Identify which cell holds the provided text, then report its (X, Y) central coordinate. 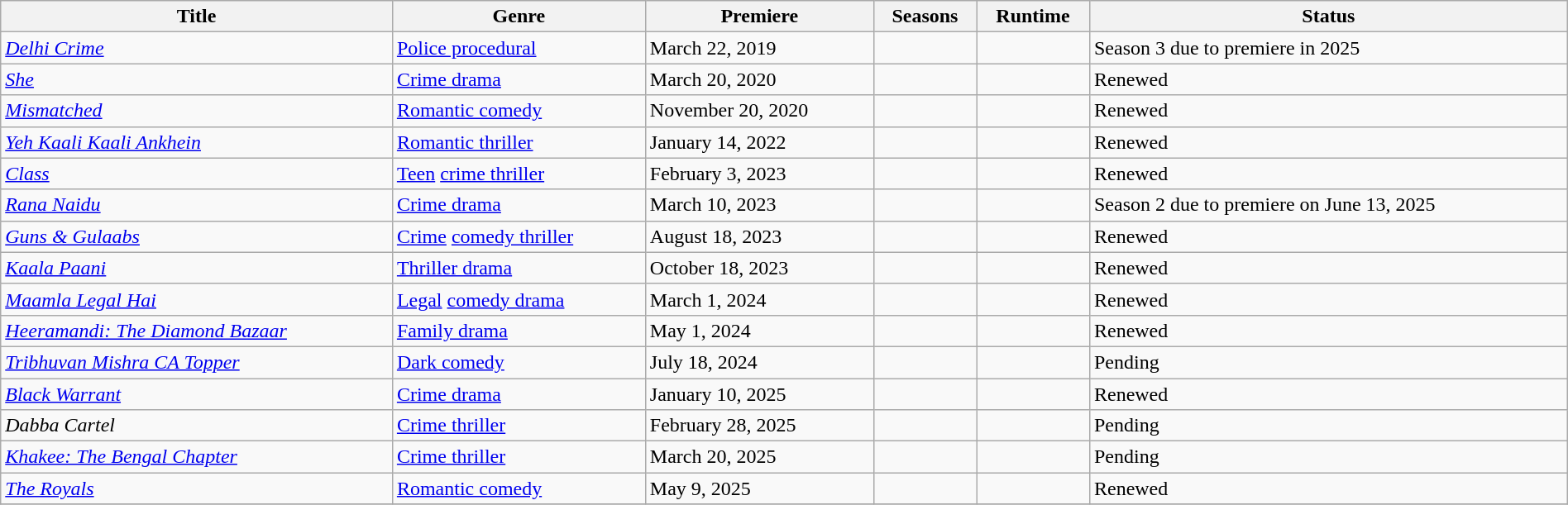
January 10, 2025 (759, 394)
March 20, 2020 (759, 79)
March 22, 2019 (759, 48)
Teen crime thriller (519, 174)
Crime comedy thriller (519, 236)
Heeramandi: The Diamond Bazaar (197, 331)
January 14, 2022 (759, 142)
Seasons (925, 17)
Status (1328, 17)
March 1, 2024 (759, 299)
Yeh Kaali Kaali Ankhein (197, 142)
Delhi Crime (197, 48)
August 18, 2023 (759, 236)
November 20, 2020 (759, 111)
February 3, 2023 (759, 174)
Premiere (759, 17)
Kaala Paani (197, 268)
Maamla Legal Hai (197, 299)
May 1, 2024 (759, 331)
Legal comedy drama (519, 299)
March 20, 2025 (759, 457)
She (197, 79)
March 10, 2023 (759, 205)
Tribhuvan Mishra CA Topper (197, 362)
Romantic thriller (519, 142)
Title (197, 17)
Rana Naidu (197, 205)
Black Warrant (197, 394)
Runtime (1034, 17)
Dabba Cartel (197, 426)
Genre (519, 17)
Class (197, 174)
Season 2 due to premiere on June 13, 2025 (1328, 205)
Police procedural (519, 48)
February 28, 2025 (759, 426)
Dark comedy (519, 362)
May 9, 2025 (759, 488)
Guns & Gulaabs (197, 236)
Khakee: The Bengal Chapter (197, 457)
Family drama (519, 331)
Mismatched (197, 111)
The Royals (197, 488)
Season 3 due to premiere in 2025 (1328, 48)
Thriller drama (519, 268)
October 18, 2023 (759, 268)
July 18, 2024 (759, 362)
